Scan for the cell matching the given text and deliver its (x, y) coordinate at center. 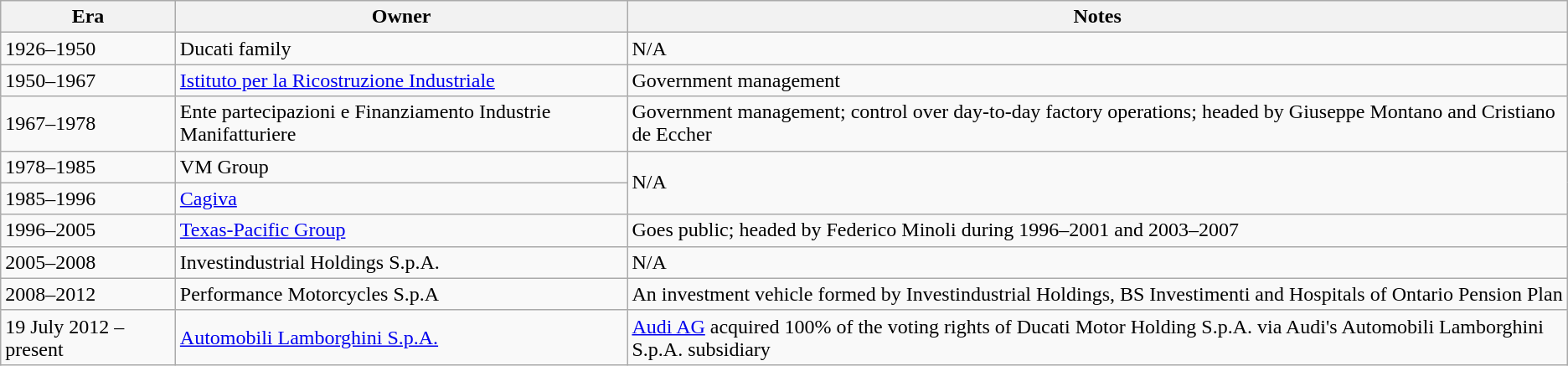
Automobili Lamborghini S.p.A. (401, 337)
Notes (1097, 17)
Cagiva (401, 198)
Goes public; headed by Federico Minoli during 1996–2001 and 2003–2007 (1097, 230)
Government management (1097, 80)
Investindustrial Holdings S.p.A. (401, 262)
Owner (401, 17)
An investment vehicle formed by Investindustrial Holdings, BS Investimenti and Hospitals of Ontario Pension Plan (1097, 294)
1985–1996 (89, 198)
19 July 2012 – present (89, 337)
Texas-Pacific Group (401, 230)
Performance Motorcycles S.p.A (401, 294)
VM Group (401, 167)
Era (89, 17)
1926–1950 (89, 49)
2008–2012 (89, 294)
Ducati family (401, 49)
Ente partecipazioni e Finanziamento Industrie Manifatturiere (401, 124)
Government management; control over day-to-day factory operations; headed by Giuseppe Montano and Cristiano de Eccher (1097, 124)
1978–1985 (89, 167)
2005–2008 (89, 262)
1996–2005 (89, 230)
Audi AG acquired 100% of the voting rights of Ducati Motor Holding S.p.A. via Audi's Automobili Lamborghini S.p.A. subsidiary (1097, 337)
1950–1967 (89, 80)
1967–1978 (89, 124)
Istituto per la Ricostruzione Industriale (401, 80)
